Detect which cell encompasses the target text, then output its (X, Y) center coordinate. 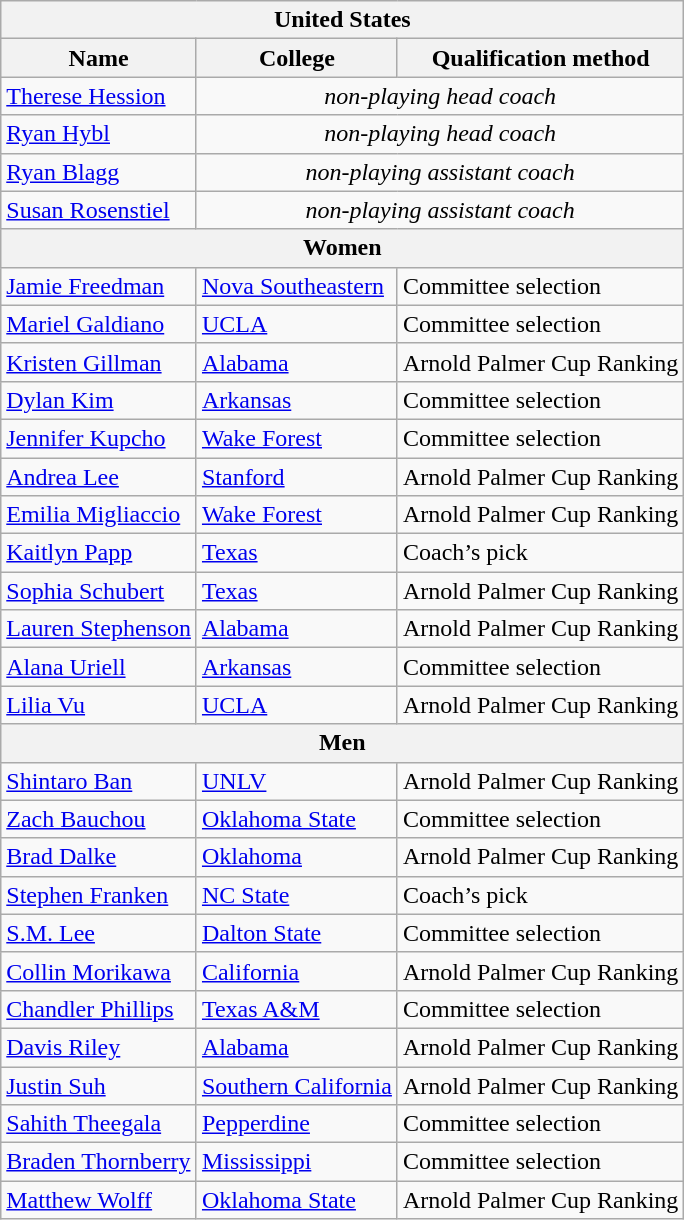
Justin Suh (99, 1085)
Ryan Blagg (99, 172)
Chandler Phillips (99, 1009)
Nova Southeastern (296, 286)
Women (342, 248)
Davis Riley (99, 1047)
Texas A&M (296, 1009)
Stanford (296, 477)
Stephen Franken (99, 895)
Mississippi (296, 1162)
Jamie Freedman (99, 286)
Southern California (296, 1085)
Oklahoma (296, 857)
United States (342, 20)
Collin Morikawa (99, 971)
Emilia Migliaccio (99, 515)
S.M. Lee (99, 933)
Susan Rosenstiel (99, 210)
Therese Hession (99, 96)
Jennifer Kupcho (99, 438)
Kristen Gillman (99, 362)
NC State (296, 895)
Pepperdine (296, 1124)
Dylan Kim (99, 400)
UNLV (296, 781)
Name (99, 58)
Dalton State (296, 933)
College (296, 58)
Shintaro Ban (99, 781)
Ryan Hybl (99, 134)
Zach Bauchou (99, 819)
Braden Thornberry (99, 1162)
Mariel Galdiano (99, 324)
Alana Uriell (99, 667)
Matthew Wolff (99, 1200)
California (296, 971)
Brad Dalke (99, 857)
Lilia Vu (99, 705)
Men (342, 743)
Sophia Schubert (99, 591)
Kaitlyn Papp (99, 553)
Qualification method (540, 58)
Andrea Lee (99, 477)
Sahith Theegala (99, 1124)
Lauren Stephenson (99, 629)
